From the cell containing the given text, extract its center point as (X, Y) coordinate. 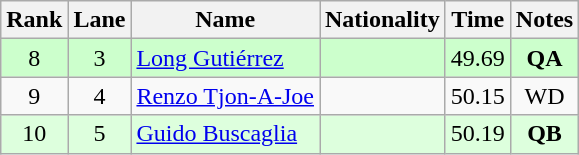
50.19 (478, 134)
Renzo Tjon-A-Joe (226, 96)
QB (544, 134)
50.15 (478, 96)
Time (478, 20)
4 (100, 96)
49.69 (478, 58)
QA (544, 58)
Long Gutiérrez (226, 58)
Lane (100, 20)
Nationality (383, 20)
Notes (544, 20)
Name (226, 20)
8 (34, 58)
WD (544, 96)
3 (100, 58)
9 (34, 96)
Rank (34, 20)
5 (100, 134)
Guido Buscaglia (226, 134)
10 (34, 134)
